From the cell containing the given text, extract its center point as (x, y) coordinate. 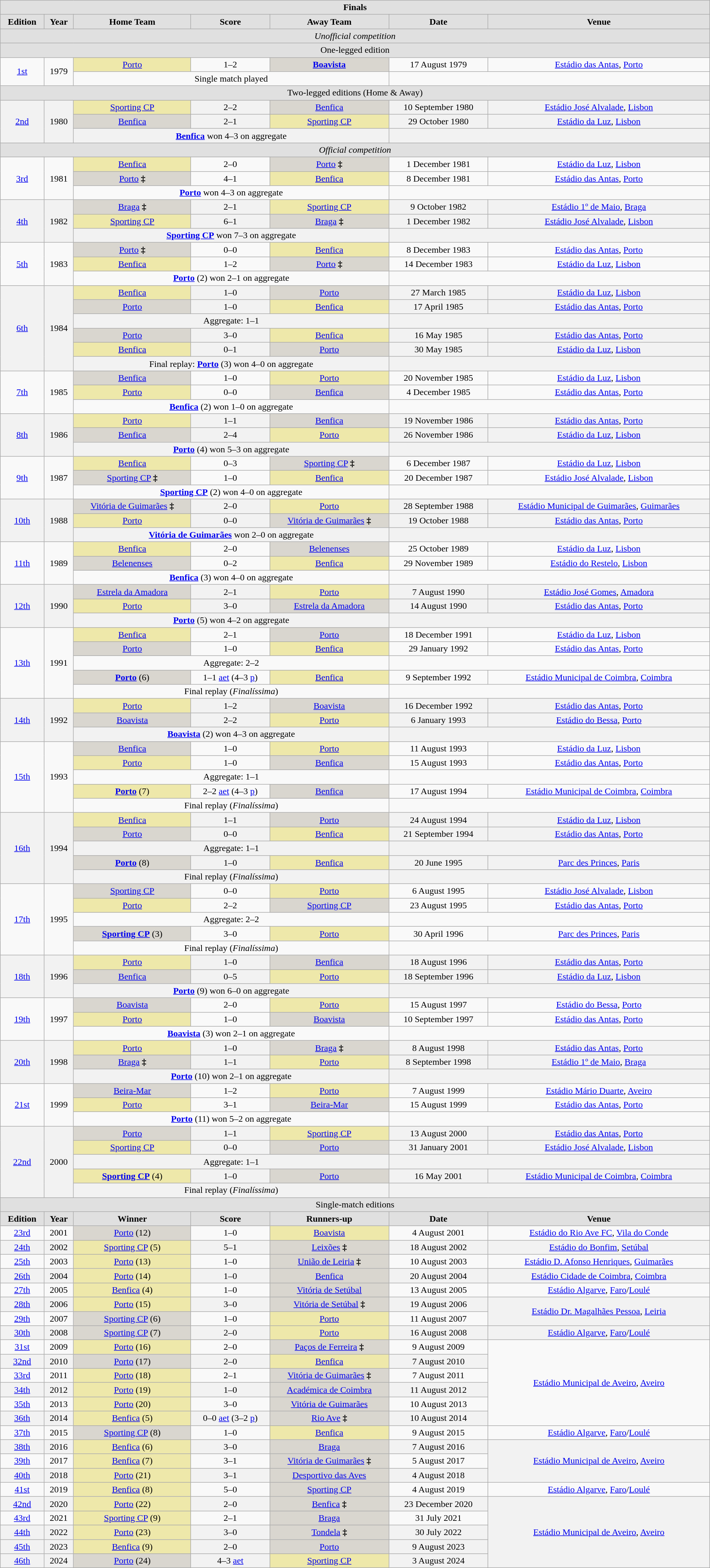
Porto won 4–3 on aggregate (231, 193)
Final replay: Porto (3) won 4–0 on aggregate (231, 364)
0–5 (230, 976)
2008 (58, 1333)
2021 (58, 1518)
9th (22, 478)
0–3 (230, 464)
Porto (6) (132, 677)
2004 (58, 1276)
20 August 2004 (438, 1276)
11th (22, 563)
Porto (14) (132, 1276)
14 August 1990 (438, 606)
4 August 2018 (438, 1475)
Benfica (5) (132, 1418)
2007 (58, 1318)
Benfica ‡ (329, 1504)
2018 (58, 1475)
5 August 2017 (438, 1461)
5–1 (230, 1247)
Porto (23) (132, 1532)
23 August 1995 (438, 905)
1–1 aet (4–3 p) (230, 677)
2014 (58, 1418)
10 August 2014 (438, 1418)
2020 (58, 1504)
13 August 2005 (438, 1290)
4 December 1985 (438, 392)
16 December 1992 (438, 706)
15th (22, 777)
14 December 1983 (438, 264)
26 November 1986 (438, 435)
7th (22, 392)
Sporting CP (7) (132, 1333)
Single match played (231, 79)
28th (22, 1304)
25 October 1989 (438, 549)
Estádio José Gomes, Amadora (599, 592)
Sporting CP (2) won 4–0 on aggregate (231, 492)
15 August 1993 (438, 763)
2005 (58, 1290)
1979 (58, 72)
1 December 1982 (438, 221)
Estádio Municipal de Guimarães, Guimarães (599, 506)
7 August 2016 (438, 1447)
Estádio do Restelo, Lisbon (599, 563)
2001 (58, 1233)
17th (22, 920)
Porto (24) (132, 1561)
Porto (17) (132, 1361)
24 August 1994 (438, 820)
1985 (58, 392)
6 January 1993 (438, 720)
1 December 1981 (438, 164)
1988 (58, 520)
Benfica (2) won 1–0 on aggregate (231, 406)
2nd (22, 121)
Porto (19) (132, 1390)
10 September 1980 (438, 107)
4th (22, 221)
1990 (58, 606)
29 October 1980 (438, 121)
Benfica (4) (132, 1290)
13th (22, 663)
2016 (58, 1447)
27 March 1985 (438, 292)
4 August 2001 (438, 1233)
1981 (58, 178)
18 September 1996 (438, 976)
2010 (58, 1361)
28 September 1988 (438, 506)
2011 (58, 1376)
Estádio Dr. Magalhães Pessoa, Leiria (599, 1311)
18 August 1996 (438, 962)
17 April 1985 (438, 307)
11 August 2007 (438, 1318)
35th (22, 1404)
2000 (58, 1162)
Porto (22) (132, 1504)
Vitória de Setúbal (329, 1290)
8 September 1998 (438, 1062)
Vitória de Guimarães won 2–0 on aggregate (231, 535)
25th (22, 1261)
Porto (8) (132, 862)
Sporting CP (4) (132, 1176)
31 July 2021 (438, 1518)
1993 (58, 777)
37th (22, 1432)
31 January 2001 (438, 1148)
6–1 (230, 221)
30 May 1985 (438, 349)
2012 (58, 1390)
2006 (58, 1304)
18 August 2002 (438, 1247)
1984 (58, 328)
Rio Ave ‡ (329, 1418)
0–0 aet (3–2 p) (230, 1418)
1980 (58, 121)
29 January 1992 (438, 649)
23 December 2020 (438, 1504)
1995 (58, 920)
Porto (7) (132, 791)
20 June 1995 (438, 862)
46th (22, 1561)
45th (22, 1547)
Estádio D. Afonso Henriques, Guimarães (599, 1261)
Boavista (2) won 4–3 on aggregate (231, 734)
Porto (12) (132, 1233)
Winner (132, 1219)
20 November 1985 (438, 378)
10th (22, 520)
1982 (58, 221)
8 August 1998 (438, 1048)
21st (22, 1105)
2003 (58, 1261)
27th (22, 1290)
44th (22, 1532)
0–1 (230, 349)
2017 (58, 1461)
10 September 1997 (438, 1019)
Two-legged editions (Home & Away) (355, 93)
1999 (58, 1105)
16 August 2008 (438, 1333)
41st (22, 1489)
9 August 2023 (438, 1547)
22nd (22, 1162)
9 September 1992 (438, 677)
Porto (13) (132, 1261)
Sporting CP (8) (132, 1432)
7 August 1999 (438, 1091)
Porto (16) (132, 1347)
13 August 2000 (438, 1133)
Vitória de Setúbal ‡ (329, 1304)
Porto (21) (132, 1475)
2013 (58, 1404)
2009 (58, 1347)
Sporting CP (9) (132, 1518)
Benfica (9) (132, 1547)
Porto (5) won 4–2 on aggregate (231, 620)
2023 (58, 1547)
18th (22, 976)
16 May 1985 (438, 335)
Estádio Mário Duarte, Aveiro (599, 1091)
9 August 2015 (438, 1432)
Porto (9) won 6–0 on aggregate (231, 991)
1998 (58, 1062)
Estádio do Bonfim, Setúbal (599, 1247)
Sporting CP (3) (132, 934)
Académica de Coimbra (329, 1390)
6th (22, 328)
29 November 1989 (438, 563)
3rd (22, 178)
33rd (22, 1376)
16 May 2001 (438, 1176)
2002 (58, 1247)
7 August 2011 (438, 1376)
19 August 2006 (438, 1304)
1989 (58, 563)
Official competition (355, 150)
40th (22, 1475)
17 August 1994 (438, 791)
43rd (22, 1518)
30 July 2022 (438, 1532)
Benfica (8) (132, 1489)
Single-match editions (355, 1204)
20th (22, 1062)
4–1 (230, 179)
Estádio do Rio Ave FC, Vila do Conde (599, 1233)
1987 (58, 478)
2019 (58, 1489)
Benfica (3) won 4–0 on aggregate (231, 577)
24th (22, 1247)
5th (22, 264)
1991 (58, 663)
1996 (58, 976)
12th (22, 606)
5–0 (230, 1489)
8 December 1983 (438, 250)
32nd (22, 1361)
Vitória de Guimarães (329, 1404)
Leixões ‡ (329, 1247)
38th (22, 1447)
10 August 2013 (438, 1404)
Sporting CP (6) (132, 1318)
7 August 2010 (438, 1361)
20 December 1987 (438, 478)
Porto (18) (132, 1376)
2015 (58, 1432)
Porto (20) (132, 1404)
1997 (58, 1019)
Benfica (6) (132, 1447)
8th (22, 435)
1983 (58, 264)
Away Team (329, 22)
2–4 (230, 435)
2–2 aet (4–3 p) (230, 791)
Runners-up (329, 1219)
1986 (58, 435)
31st (22, 1347)
14th (22, 720)
2022 (58, 1532)
7 August 1990 (438, 592)
34th (22, 1390)
30th (22, 1333)
Desportivo das Aves (329, 1475)
One-legged edition (355, 50)
Porto (10) won 2–1 on aggregate (231, 1076)
Paços de Ferreira ‡ (329, 1347)
Sporting CP won 7–3 on aggregate (231, 235)
Porto (2) won 2–1 on aggregate (231, 278)
15 August 1997 (438, 1005)
16th (22, 848)
1st (22, 72)
1992 (58, 720)
26th (22, 1276)
4 August 2019 (438, 1489)
4–3 aet (230, 1561)
3 August 2024 (438, 1561)
21 September 1994 (438, 834)
Benfica won 4–3 on aggregate (231, 136)
29th (22, 1318)
18 December 1991 (438, 635)
15 August 1999 (438, 1105)
Estádio Cidade de Coimbra, Coimbra (599, 1276)
Home Team (132, 22)
36th (22, 1418)
23rd (22, 1233)
Sporting CP (5) (132, 1247)
Porto (11) won 5–2 on aggregate (231, 1119)
6 December 1987 (438, 464)
19th (22, 1019)
19 November 1986 (438, 421)
2024 (58, 1561)
11 August 2012 (438, 1390)
Porto (15) (132, 1304)
Benfica (7) (132, 1461)
Finals (355, 7)
19 October 1988 (438, 520)
Porto (4) won 5–3 on aggregate (231, 449)
6 August 1995 (438, 891)
1994 (58, 848)
União de Leiria ‡ (329, 1261)
11 August 1993 (438, 748)
8 December 1981 (438, 179)
30 April 1996 (438, 934)
Unofficial competition (355, 36)
42nd (22, 1504)
17 August 1979 (438, 64)
39th (22, 1461)
9 October 1982 (438, 207)
10 August 2003 (438, 1261)
Boavista (3) won 2–1 on aggregate (231, 1033)
0–2 (230, 563)
9 August 2009 (438, 1347)
Tondela ‡ (329, 1532)
